Provide the [X, Y] coordinate of the cell's center where the given text is located.  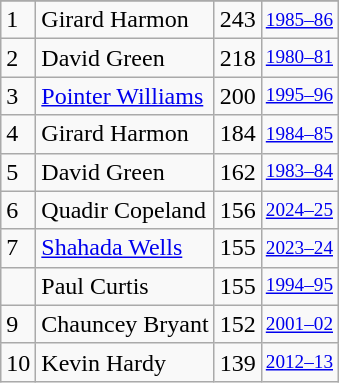
Paul Curtis [125, 286]
2 [18, 58]
1983–84 [299, 172]
6 [18, 210]
10 [18, 362]
156 [238, 210]
139 [238, 362]
243 [238, 20]
7 [18, 248]
218 [238, 58]
3 [18, 96]
1985–86 [299, 20]
Pointer Williams [125, 96]
2001–02 [299, 324]
Shahada Wells [125, 248]
Kevin Hardy [125, 362]
1995–96 [299, 96]
1980–81 [299, 58]
2023–24 [299, 248]
200 [238, 96]
5 [18, 172]
Chauncey Bryant [125, 324]
4 [18, 134]
162 [238, 172]
152 [238, 324]
1984–85 [299, 134]
1 [18, 20]
184 [238, 134]
Quadir Copeland [125, 210]
2024–25 [299, 210]
1994–95 [299, 286]
9 [18, 324]
2012–13 [299, 362]
